Extract the [x, y] coordinate from the center of the cell holding the provided text.  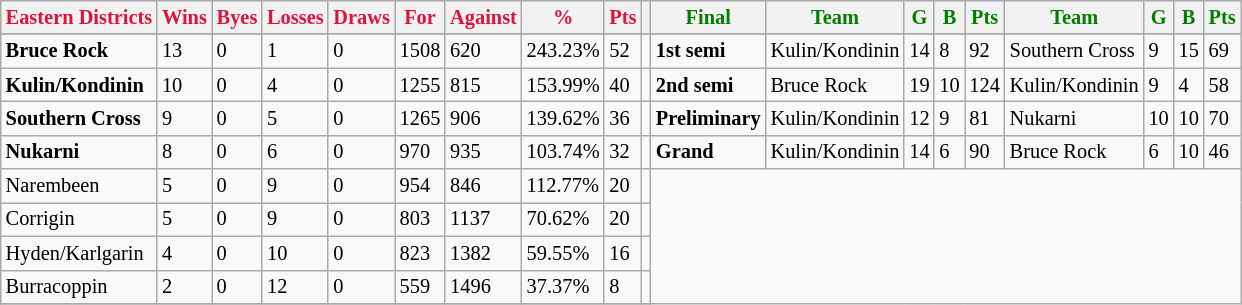
2 [184, 287]
1255 [420, 85]
1508 [420, 51]
Against [484, 17]
19 [919, 85]
Wins [184, 17]
37.37% [564, 287]
36 [622, 118]
139.62% [564, 118]
81 [984, 118]
846 [484, 186]
% [564, 17]
70 [1222, 118]
90 [984, 152]
59.55% [564, 253]
Burracoppin [79, 287]
103.74% [564, 152]
243.23% [564, 51]
Grand [708, 152]
69 [1222, 51]
Corrigin [79, 219]
For [420, 17]
124 [984, 85]
Losses [295, 17]
112.77% [564, 186]
1 [295, 51]
92 [984, 51]
970 [420, 152]
1137 [484, 219]
1st semi [708, 51]
Byes [237, 17]
16 [622, 253]
15 [1189, 51]
32 [622, 152]
Narembeen [79, 186]
Eastern Districts [79, 17]
Final [708, 17]
954 [420, 186]
46 [1222, 152]
Preliminary [708, 118]
935 [484, 152]
2nd semi [708, 85]
52 [622, 51]
Hyden/Karlgarin [79, 253]
906 [484, 118]
1496 [484, 287]
559 [420, 287]
815 [484, 85]
40 [622, 85]
823 [420, 253]
803 [420, 219]
70.62% [564, 219]
153.99% [564, 85]
58 [1222, 85]
Draws [361, 17]
1382 [484, 253]
1265 [420, 118]
13 [184, 51]
620 [484, 51]
